Pinpoint the cell where the given text exists, returning its (X, Y) midpoint coordinate. 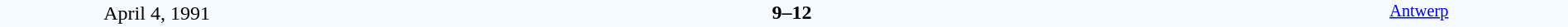
9–12 (791, 12)
April 4, 1991 (157, 13)
Antwerp (1419, 13)
